Provide the [x, y] coordinate of the cell's center where the given text is located.  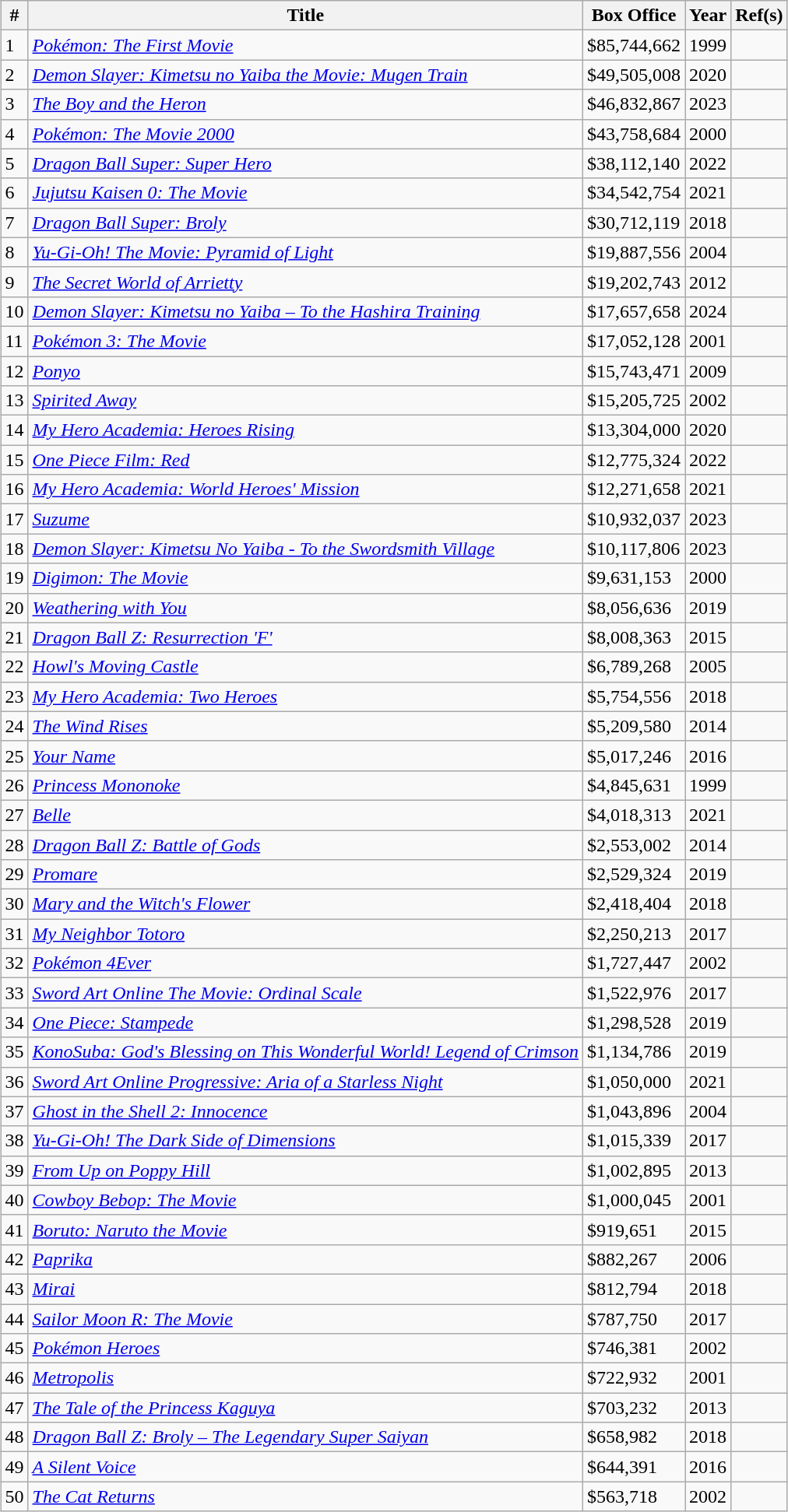
Ponyo [305, 371]
Jujutsu Kaisen 0: The Movie [305, 193]
38 [14, 1141]
30 [14, 904]
The Cat Returns [305, 1496]
Sailor Moon R: The Movie [305, 1319]
$30,712,119 [634, 223]
A Silent Voice [305, 1467]
43 [14, 1289]
14 [14, 430]
2024 [709, 311]
$1,522,976 [634, 993]
Princess Mononoke [305, 785]
40 [14, 1200]
$17,657,658 [634, 311]
The Tale of the Princess Kaguya [305, 1408]
$8,008,363 [634, 637]
20 [14, 608]
23 [14, 696]
25 [14, 756]
$6,789,268 [634, 667]
Pokémon: The Movie 2000 [305, 134]
Spirited Away [305, 401]
Boruto: Naruto the Movie [305, 1230]
Pokémon 3: The Movie [305, 341]
Howl's Moving Castle [305, 667]
50 [14, 1496]
44 [14, 1319]
41 [14, 1230]
$1,298,528 [634, 1023]
12 [14, 371]
$1,015,339 [634, 1141]
$882,267 [634, 1259]
Dragon Ball Super: Super Hero [305, 163]
$5,209,580 [634, 726]
$13,304,000 [634, 430]
45 [14, 1349]
Ref(s) [759, 16]
8 [14, 252]
19 [14, 578]
$1,043,896 [634, 1111]
$1,000,045 [634, 1200]
KonoSuba: God's Blessing on This Wonderful World! Legend of Crimson [305, 1052]
$722,932 [634, 1378]
26 [14, 785]
$46,832,867 [634, 104]
Metropolis [305, 1378]
$19,202,743 [634, 282]
Your Name [305, 756]
Dragon Ball Z: Resurrection 'F' [305, 637]
Dragon Ball Z: Battle of Gods [305, 844]
Cowboy Bebop: The Movie [305, 1200]
Demon Slayer: Kimetsu No Yaiba - To the Swordsmith Village [305, 549]
$38,112,140 [634, 163]
2012 [709, 282]
Yu-Gi-Oh! The Movie: Pyramid of Light [305, 252]
47 [14, 1408]
Mary and the Witch's Flower [305, 904]
$10,117,806 [634, 549]
$43,758,684 [634, 134]
2009 [709, 371]
37 [14, 1111]
$919,651 [634, 1230]
My Hero Academia: Two Heroes [305, 696]
$12,775,324 [634, 460]
One Piece Film: Red [305, 460]
33 [14, 993]
35 [14, 1052]
$4,845,631 [634, 785]
39 [14, 1170]
Dragon Ball Super: Broly [305, 223]
Pokémon: The First Movie [305, 45]
Pokémon 4Ever [305, 963]
32 [14, 963]
$15,743,471 [634, 371]
49 [14, 1467]
$85,744,662 [634, 45]
Weathering with You [305, 608]
21 [14, 637]
$746,381 [634, 1349]
22 [14, 667]
$12,271,658 [634, 489]
My Neighbor Totoro [305, 934]
27 [14, 815]
Sword Art Online The Movie: Ordinal Scale [305, 993]
5 [14, 163]
The Wind Rises [305, 726]
$1,134,786 [634, 1052]
Sword Art Online Progressive: Aria of a Starless Night [305, 1082]
$812,794 [634, 1289]
$563,718 [634, 1496]
11 [14, 341]
$2,250,213 [634, 934]
$10,932,037 [634, 519]
Dragon Ball Z: Broly – The Legendary Super Saiyan [305, 1437]
Year [709, 16]
Belle [305, 815]
The Secret World of Arrietty [305, 282]
4 [14, 134]
16 [14, 489]
$5,017,246 [634, 756]
$658,982 [634, 1437]
2006 [709, 1259]
29 [14, 875]
$17,052,128 [634, 341]
Suzume [305, 519]
6 [14, 193]
Promare [305, 875]
$49,505,008 [634, 75]
# [14, 16]
2005 [709, 667]
$1,002,895 [634, 1170]
$703,232 [634, 1408]
$1,727,447 [634, 963]
The Boy and the Heron [305, 104]
15 [14, 460]
Ghost in the Shell 2: Innocence [305, 1111]
28 [14, 844]
Title [305, 16]
$15,205,725 [634, 401]
One Piece: Stampede [305, 1023]
$644,391 [634, 1467]
$19,887,556 [634, 252]
My Hero Academia: Heroes Rising [305, 430]
24 [14, 726]
Paprika [305, 1259]
$5,754,556 [634, 696]
$8,056,636 [634, 608]
Box Office [634, 16]
48 [14, 1437]
Pokémon Heroes [305, 1349]
Demon Slayer: Kimetsu no Yaiba – To the Hashira Training [305, 311]
My Hero Academia: World Heroes' Mission [305, 489]
$1,050,000 [634, 1082]
$4,018,313 [634, 815]
10 [14, 311]
9 [14, 282]
34 [14, 1023]
31 [14, 934]
Digimon: The Movie [305, 578]
$9,631,153 [634, 578]
17 [14, 519]
7 [14, 223]
From Up on Poppy Hill [305, 1170]
$34,542,754 [634, 193]
2 [14, 75]
Mirai [305, 1289]
3 [14, 104]
1 [14, 45]
42 [14, 1259]
36 [14, 1082]
13 [14, 401]
Yu-Gi-Oh! The Dark Side of Dimensions [305, 1141]
$2,418,404 [634, 904]
$2,529,324 [634, 875]
$2,553,002 [634, 844]
$787,750 [634, 1319]
18 [14, 549]
Demon Slayer: Kimetsu no Yaiba the Movie: Mugen Train [305, 75]
46 [14, 1378]
